Determine the (X, Y) coordinate at the center of the cell enclosing the given text.  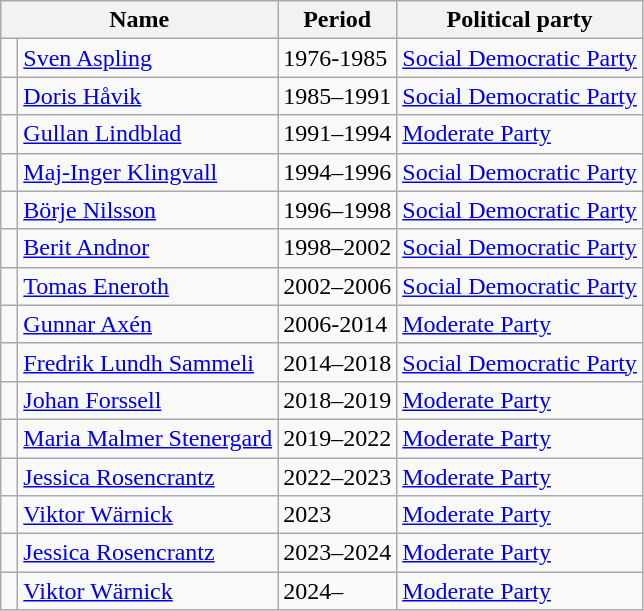
Maria Malmer Stenergard (148, 438)
2024– (338, 591)
1991–1994 (338, 134)
Gunnar Axén (148, 324)
2019–2022 (338, 438)
Political party (520, 20)
1976-1985 (338, 58)
2022–2023 (338, 477)
2006-2014 (338, 324)
1994–1996 (338, 172)
1998–2002 (338, 248)
Börje Nilsson (148, 210)
1985–1991 (338, 96)
2014–2018 (338, 362)
Tomas Eneroth (148, 286)
Maj-Inger Klingvall (148, 172)
2023–2024 (338, 553)
2018–2019 (338, 400)
Doris Håvik (148, 96)
Fredrik Lundh Sammeli (148, 362)
Gullan Lindblad (148, 134)
Period (338, 20)
2023 (338, 515)
Name (140, 20)
1996–1998 (338, 210)
Johan Forssell (148, 400)
2002–2006 (338, 286)
Berit Andnor (148, 248)
Sven Aspling (148, 58)
